Pinpoint the cell where the given text exists, returning its (X, Y) midpoint coordinate. 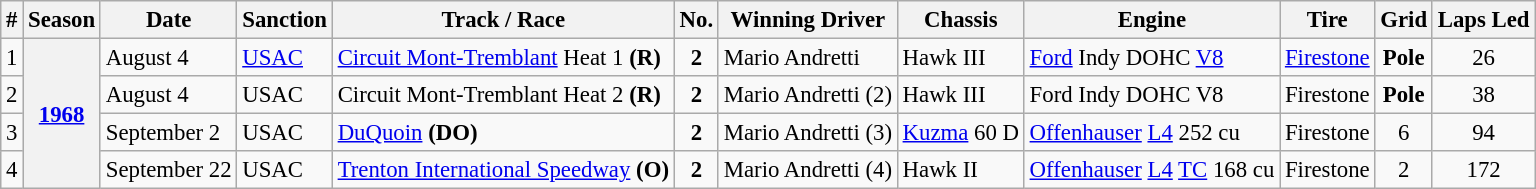
Trenton International Speedway (O) (503, 170)
1 (12, 58)
6 (1404, 133)
Tire (1328, 20)
Engine (1152, 20)
26 (1483, 58)
Chassis (960, 20)
DuQuoin (DO) (503, 133)
September 22 (168, 170)
Offenhauser L4 TC 168 cu (1152, 170)
Mario Andretti (2) (808, 95)
Track / Race (503, 20)
Hawk II (960, 170)
September 2 (168, 133)
Offenhauser L4 252 cu (1152, 133)
3 (12, 133)
94 (1483, 133)
Season (62, 20)
Kuzma 60 D (960, 133)
Mario Andretti (4) (808, 170)
Laps Led (1483, 20)
Winning Driver (808, 20)
172 (1483, 170)
Mario Andretti (808, 58)
Sanction (284, 20)
38 (1483, 95)
Circuit Mont-Tremblant Heat 2 (R) (503, 95)
Mario Andretti (3) (808, 133)
No. (696, 20)
1968 (62, 114)
# (12, 20)
Date (168, 20)
4 (12, 170)
Grid (1404, 20)
Circuit Mont-Tremblant Heat 1 (R) (503, 58)
